From the cell containing the given text, extract its center point as [X, Y] coordinate. 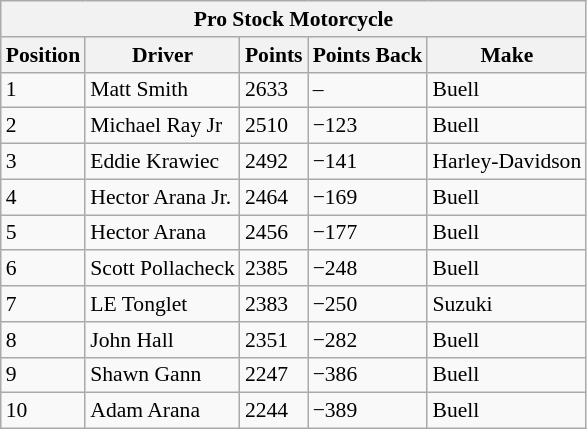
John Hall [162, 340]
10 [43, 411]
2492 [274, 162]
1 [43, 90]
2385 [274, 269]
3 [43, 162]
Suzuki [506, 304]
Driver [162, 55]
2456 [274, 233]
2383 [274, 304]
Michael Ray Jr [162, 126]
Hector Arana [162, 233]
2633 [274, 90]
LE Tonglet [162, 304]
4 [43, 197]
Position [43, 55]
Points [274, 55]
2244 [274, 411]
−250 [368, 304]
7 [43, 304]
Matt Smith [162, 90]
Points Back [368, 55]
2 [43, 126]
Make [506, 55]
2510 [274, 126]
9 [43, 375]
5 [43, 233]
−123 [368, 126]
−389 [368, 411]
2247 [274, 375]
Pro Stock Motorcycle [294, 19]
2351 [274, 340]
−141 [368, 162]
– [368, 90]
−386 [368, 375]
−169 [368, 197]
−282 [368, 340]
8 [43, 340]
2464 [274, 197]
Shawn Gann [162, 375]
Adam Arana [162, 411]
Eddie Krawiec [162, 162]
Scott Pollacheck [162, 269]
Harley-Davidson [506, 162]
−177 [368, 233]
−248 [368, 269]
Hector Arana Jr. [162, 197]
6 [43, 269]
